Determine the (x, y) coordinate at the center of the cell enclosing the given text.  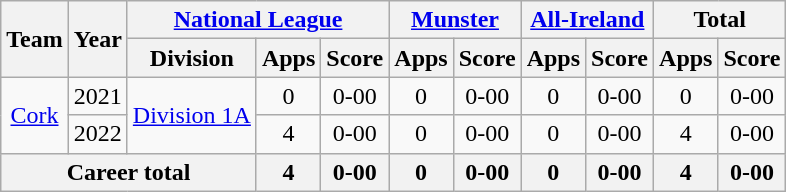
Year (98, 39)
Division (192, 58)
Team (35, 39)
All-Ireland (587, 20)
2021 (98, 96)
2022 (98, 134)
Total (720, 20)
Cork (35, 115)
Career total (129, 172)
Division 1A (192, 115)
National League (258, 20)
Munster (455, 20)
